Determine the (x, y) coordinate at the center of the cell enclosing the given text.  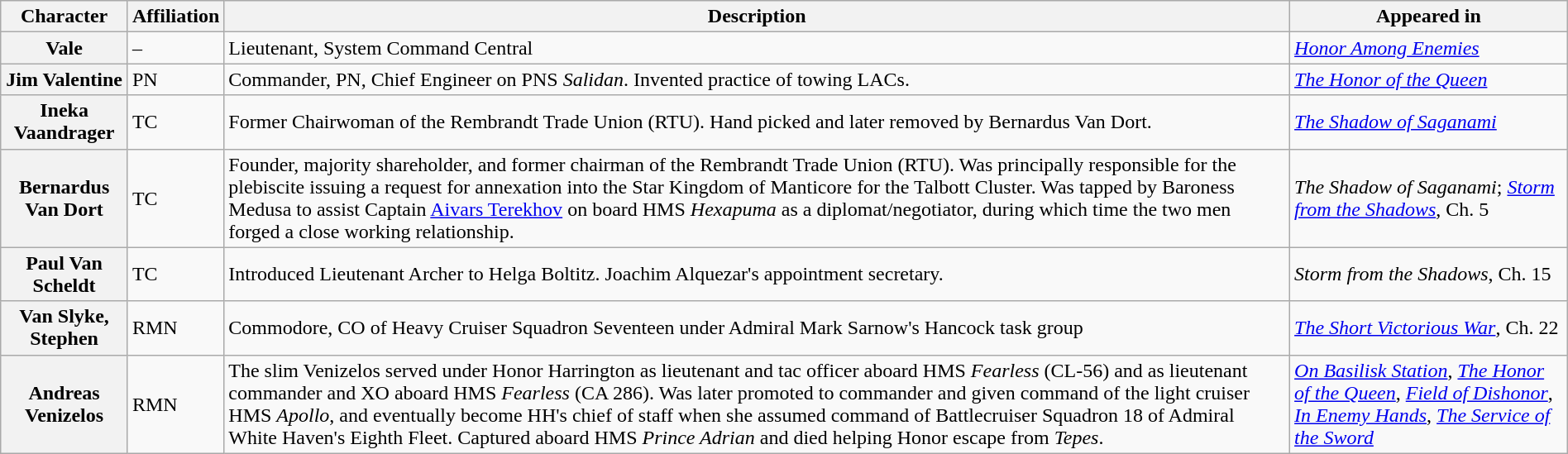
Description (758, 17)
Affiliation (175, 17)
Introduced Lieutenant Archer to Helga Boltitz. Joachim Alquezar's appointment secretary. (758, 275)
Appeared in (1429, 17)
Paul Van Scheldt (65, 275)
Storm from the Shadows, Ch. 15 (1429, 275)
The Shadow of Saganami (1429, 122)
Lieutenant, System Command Central (758, 48)
Andreas Venizelos (65, 404)
Van Slyke, Stephen (65, 327)
The Shadow of Saganami; Storm from the Shadows, Ch. 5 (1429, 198)
– (175, 48)
Jim Valentine (65, 79)
PN (175, 79)
Commodore, CO of Heavy Cruiser Squadron Seventeen under Admiral Mark Sarnow's Hancock task group (758, 327)
Honor Among Enemies (1429, 48)
Commander, PN, Chief Engineer on PNS Salidan. Invented practice of towing LACs. (758, 79)
The Short Victorious War, Ch. 22 (1429, 327)
Bernardus Van Dort (65, 198)
Former Chairwoman of the Rembrandt Trade Union (RTU). Hand picked and later removed by Bernardus Van Dort. (758, 122)
The Honor of the Queen (1429, 79)
Ineka Vaandrager (65, 122)
On Basilisk Station, The Honor of the Queen, Field of Dishonor, In Enemy Hands, The Service of the Sword (1429, 404)
Vale (65, 48)
Character (65, 17)
